Search for the cell housing the specified text and yield its (x, y) center coordinate. 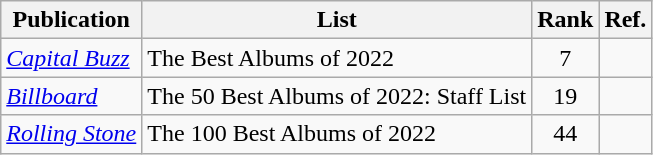
The 100 Best Albums of 2022 (337, 134)
19 (566, 96)
Rank (566, 20)
The Best Albums of 2022 (337, 58)
Capital Buzz (72, 58)
Publication (72, 20)
Ref. (626, 20)
Billboard (72, 96)
Rolling Stone (72, 134)
7 (566, 58)
44 (566, 134)
The 50 Best Albums of 2022: Staff List (337, 96)
List (337, 20)
